Determine the (X, Y) coordinate at the center of the cell enclosing the given text.  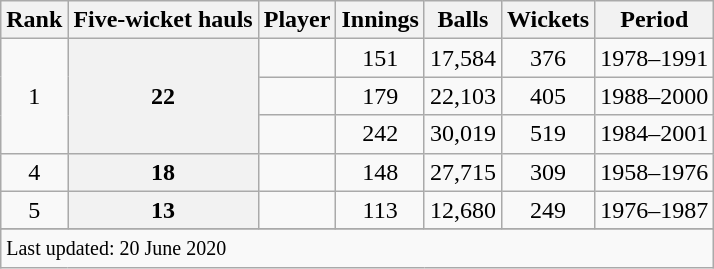
376 (548, 58)
242 (380, 134)
30,019 (462, 134)
148 (380, 172)
18 (163, 172)
Last updated: 20 June 2020 (358, 248)
1978–1991 (654, 58)
4 (34, 172)
151 (380, 58)
Player (297, 20)
405 (548, 96)
179 (380, 96)
249 (548, 210)
519 (548, 134)
Balls (462, 20)
Period (654, 20)
22 (163, 96)
113 (380, 210)
13 (163, 210)
1988–2000 (654, 96)
12,680 (462, 210)
1 (34, 96)
Five-wicket hauls (163, 20)
Wickets (548, 20)
Rank (34, 20)
1976–1987 (654, 210)
17,584 (462, 58)
27,715 (462, 172)
Innings (380, 20)
22,103 (462, 96)
309 (548, 172)
1984–2001 (654, 134)
5 (34, 210)
1958–1976 (654, 172)
